For the text-containing cell, return its midpoint in [X, Y] coordinate format. 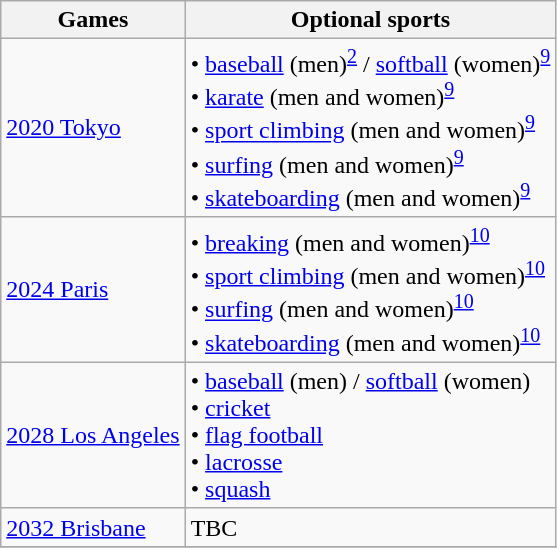
• baseball (men) / softball (women)• cricket• flag football• lacrosse• squash [370, 435]
• breaking (men and women)10• sport climbing (men and women)10• surfing (men and women)10• skateboarding (men and women)10 [370, 290]
2032 Brisbane [93, 527]
2028 Los Angeles [93, 435]
Games [93, 20]
2020 Tokyo [93, 128]
Optional sports [370, 20]
TBC [370, 527]
2024 Paris [93, 290]
